Output the [X, Y] coordinate of the center of the cell containing the given text.  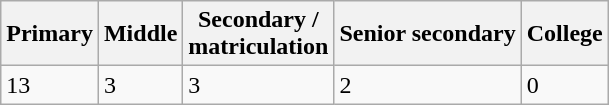
0 [564, 85]
Primary [50, 34]
College [564, 34]
Senior secondary [428, 34]
13 [50, 85]
2 [428, 85]
Middle [140, 34]
Secondary /matriculation [258, 34]
